For the text-containing cell, return its midpoint in [X, Y] coordinate format. 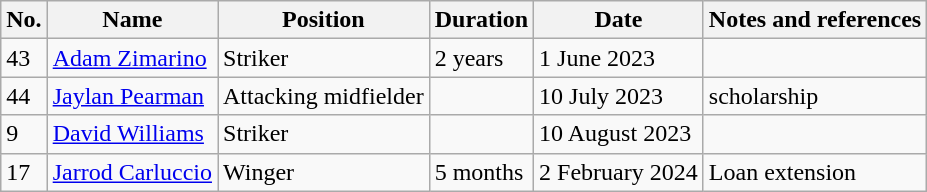
44 [24, 96]
No. [24, 20]
Notes and references [814, 20]
Duration [481, 20]
David Williams [132, 134]
Winger [324, 172]
43 [24, 58]
2 years [481, 58]
10 July 2023 [619, 96]
Attacking midfielder [324, 96]
10 August 2023 [619, 134]
9 [24, 134]
2 February 2024 [619, 172]
Adam Zimarino [132, 58]
Jarrod Carluccio [132, 172]
Loan extension [814, 172]
Name [132, 20]
17 [24, 172]
Jaylan Pearman [132, 96]
1 June 2023 [619, 58]
Date [619, 20]
5 months [481, 172]
Position [324, 20]
scholarship [814, 96]
